Locate the cell with the specified text and output its (X, Y) center coordinate. 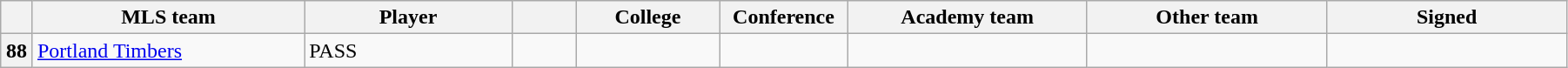
College (647, 17)
Other team (1206, 17)
MLS team (168, 17)
Player (409, 17)
88 (17, 51)
Portland Timbers (168, 51)
Academy team (968, 17)
PASS (409, 51)
Signed (1447, 17)
Conference (783, 17)
